Return (x, y) of the center of cell containing provided text 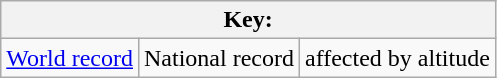
affected by altitude (397, 58)
World record (70, 58)
National record (218, 58)
Key: (248, 20)
